For the text-containing cell, return its midpoint in (X, Y) coordinate format. 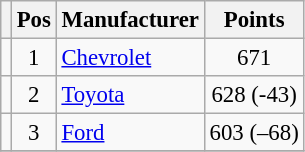
603 (–68) (254, 133)
Points (254, 20)
Pos (34, 20)
Chevrolet (130, 58)
Ford (130, 133)
Toyota (130, 95)
671 (254, 58)
Manufacturer (130, 20)
2 (34, 95)
628 (-43) (254, 95)
1 (34, 58)
3 (34, 133)
